Find where the given text appears and provide that cell's center as (x, y) coordinate. 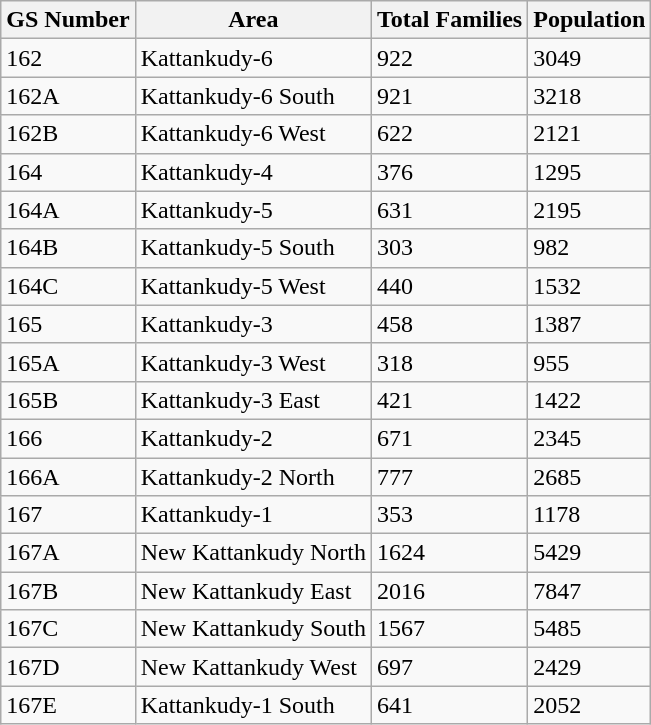
777 (450, 477)
167 (68, 515)
5485 (590, 629)
Kattankudy-1 (253, 515)
671 (450, 438)
Kattankudy-4 (253, 172)
641 (450, 705)
631 (450, 210)
7847 (590, 591)
1532 (590, 286)
New Kattankudy South (253, 629)
Kattankudy-2 North (253, 477)
2052 (590, 705)
3049 (590, 58)
167E (68, 705)
New Kattankudy East (253, 591)
1295 (590, 172)
Kattankudy-6 South (253, 96)
162 (68, 58)
Area (253, 20)
458 (450, 324)
167C (68, 629)
1624 (450, 553)
921 (450, 96)
Kattankudy-3 East (253, 400)
167D (68, 667)
2195 (590, 210)
303 (450, 248)
922 (450, 58)
421 (450, 400)
164C (68, 286)
Kattankudy-5 West (253, 286)
Kattankudy-1 South (253, 705)
982 (590, 248)
2016 (450, 591)
GS Number (68, 20)
Kattankudy-2 (253, 438)
Total Families (450, 20)
164 (68, 172)
1387 (590, 324)
697 (450, 667)
3218 (590, 96)
Kattankudy-6 (253, 58)
166 (68, 438)
318 (450, 362)
164B (68, 248)
2121 (590, 134)
Kattankudy-6 West (253, 134)
165 (68, 324)
165A (68, 362)
167B (68, 591)
167A (68, 553)
Kattankudy-5 (253, 210)
353 (450, 515)
376 (450, 172)
2685 (590, 477)
Population (590, 20)
Kattankudy-3 (253, 324)
New Kattankudy North (253, 553)
5429 (590, 553)
1178 (590, 515)
Kattankudy-5 South (253, 248)
Kattankudy-3 West (253, 362)
162A (68, 96)
166A (68, 477)
164A (68, 210)
New Kattankudy West (253, 667)
1422 (590, 400)
622 (450, 134)
165B (68, 400)
955 (590, 362)
2345 (590, 438)
440 (450, 286)
162B (68, 134)
2429 (590, 667)
1567 (450, 629)
